Detect which cell encompasses the target text, then output its [X, Y] center coordinate. 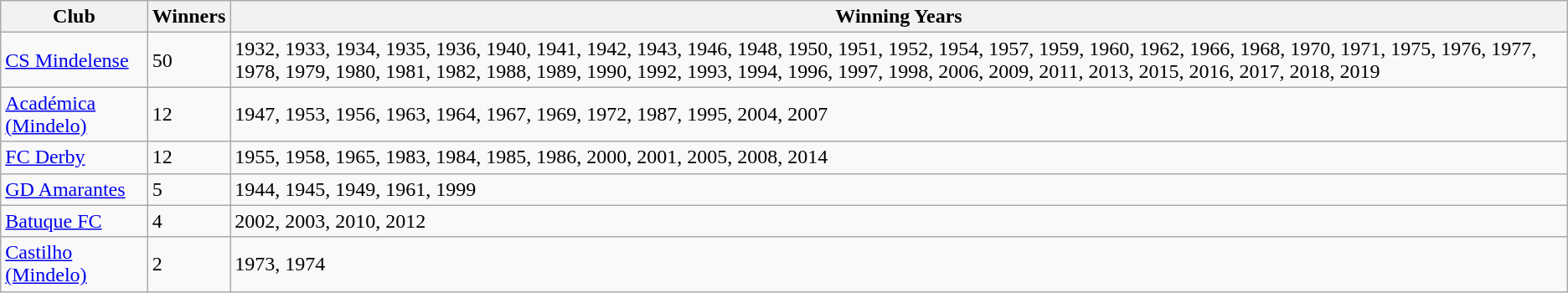
Académica (Mindelo) [74, 114]
Winning Years [899, 17]
1955, 1958, 1965, 1983, 1984, 1985, 1986, 2000, 2001, 2005, 2008, 2014 [899, 157]
1947, 1953, 1956, 1963, 1964, 1967, 1969, 1972, 1987, 1995, 2004, 2007 [899, 114]
Club [74, 17]
Winners [189, 17]
FC Derby [74, 157]
2002, 2003, 2010, 2012 [899, 221]
1973, 1974 [899, 265]
2 [189, 265]
Batuque FC [74, 221]
1944, 1945, 1949, 1961, 1999 [899, 189]
50 [189, 60]
CS Mindelense [74, 60]
GD Amarantes [74, 189]
Castilho (Mindelo) [74, 265]
4 [189, 221]
5 [189, 189]
